From the cell containing the given text, extract its center point as (x, y) coordinate. 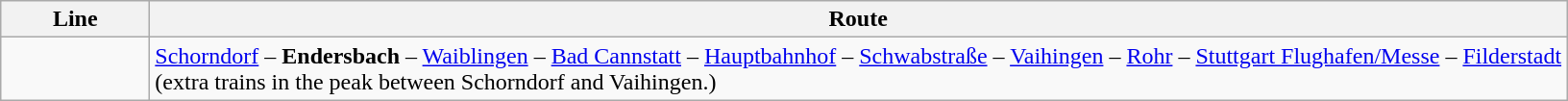
Line (75, 19)
Route (859, 19)
